Provide the [x, y] coordinate of the cell's center where the given text is located.  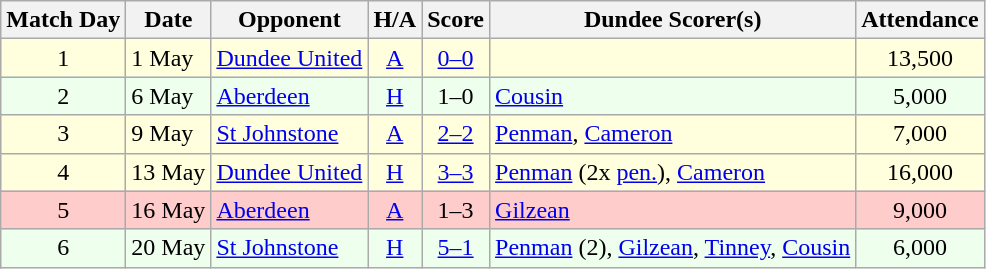
4 [64, 172]
9 May [168, 134]
Penman, Cameron [673, 134]
Date [168, 20]
Score [456, 20]
9,000 [920, 210]
Dundee Scorer(s) [673, 20]
2–2 [456, 134]
6 [64, 248]
16,000 [920, 172]
Penman (2x pen.), Cameron [673, 172]
Penman (2), Gilzean, Tinney, Cousin [673, 248]
3–3 [456, 172]
5 [64, 210]
1–0 [456, 96]
6,000 [920, 248]
5,000 [920, 96]
6 May [168, 96]
Gilzean [673, 210]
Opponent [290, 20]
20 May [168, 248]
13 May [168, 172]
Match Day [64, 20]
Cousin [673, 96]
H/A [395, 20]
2 [64, 96]
5–1 [456, 248]
3 [64, 134]
1 [64, 58]
16 May [168, 210]
Attendance [920, 20]
0–0 [456, 58]
7,000 [920, 134]
1–3 [456, 210]
1 May [168, 58]
13,500 [920, 58]
